Pinpoint the cell where the given text exists, returning its [X, Y] midpoint coordinate. 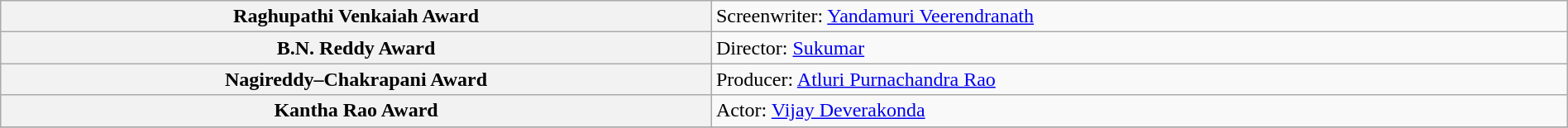
Actor: Vijay Deverakonda [1140, 111]
Producer: Atluri Purnachandra Rao [1140, 79]
Screenwriter: Yandamuri Veerendranath [1140, 17]
B.N. Reddy Award [356, 48]
Kantha Rao Award [356, 111]
Raghupathi Venkaiah Award [356, 17]
Director: Sukumar [1140, 48]
Nagireddy–Chakrapani Award [356, 79]
